Locate the cell with the specified text and output its (X, Y) center coordinate. 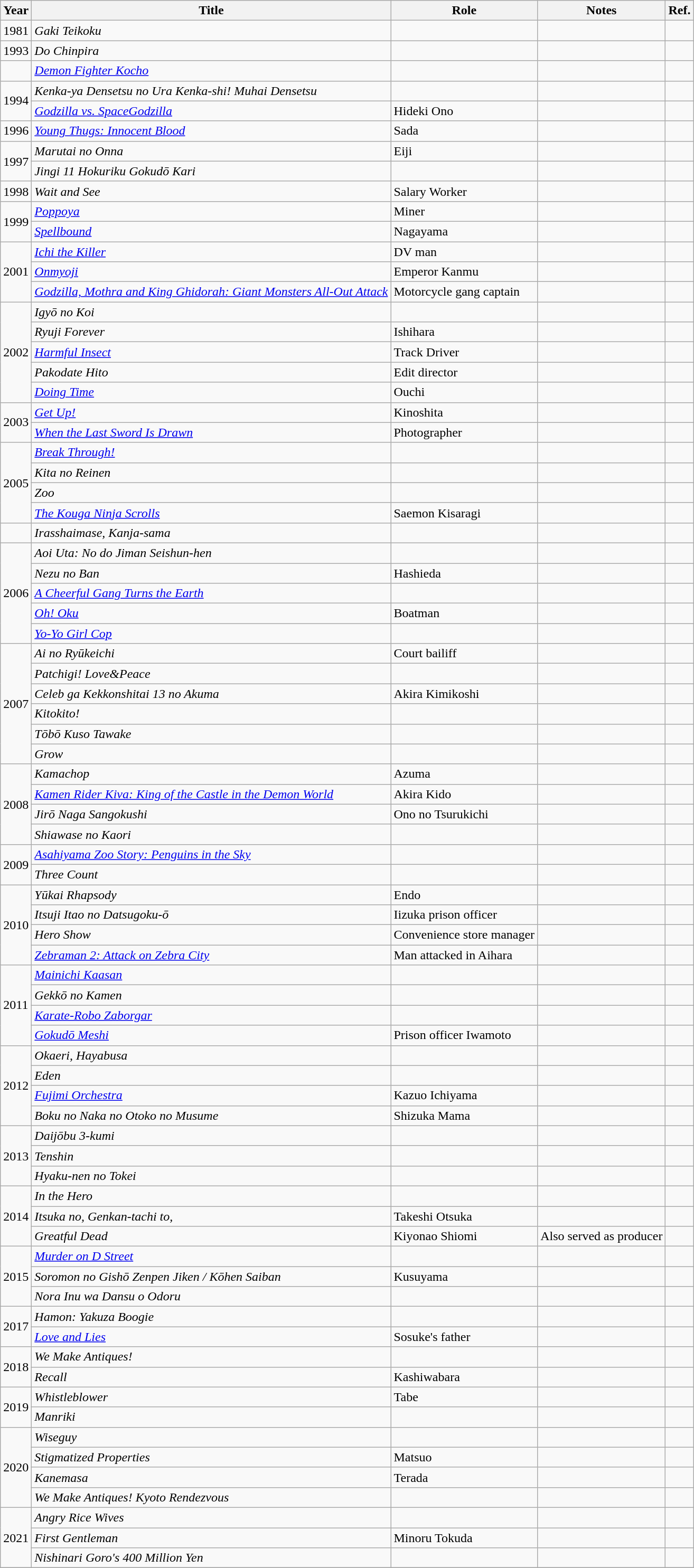
Title (211, 11)
Manriki (211, 1417)
Kazuo Ichiyama (464, 1095)
Poppoya (211, 211)
Angry Rice Wives (211, 1517)
2017 (16, 1327)
Young Thugs: Innocent Blood (211, 131)
Ichi the Killer (211, 252)
2002 (16, 352)
Minoru Tokuda (464, 1538)
2014 (16, 1216)
2013 (16, 1156)
Kitokito! (211, 714)
Role (464, 11)
Harmful Insect (211, 352)
Ouchi (464, 392)
Soromon no Gishō Zenpen Jiken / Kōhen Saiban (211, 1277)
Marutai no Onna (211, 151)
Aoi Uta: No do Jiman Seishun-hen (211, 553)
Greatful Dead (211, 1236)
Edit director (464, 372)
Zoo (211, 493)
Pakodate Hito (211, 372)
1999 (16, 221)
Wiseguy (211, 1437)
Okaeri, Hayabusa (211, 1055)
Nagayama (464, 231)
Ishihara (464, 332)
Terada (464, 1477)
Godzilla vs. SpaceGodzilla (211, 111)
Patchigi! Love&Peace (211, 674)
Fujimi Orchestra (211, 1095)
The Kouga Ninja Scrolls (211, 513)
2011 (16, 1005)
Yūkai Rhapsody (211, 895)
2020 (16, 1467)
First Gentleman (211, 1538)
Kamachop (211, 774)
Tenshin (211, 1156)
Celeb ga Kekkonshitai 13 no Akuma (211, 694)
1998 (16, 191)
Whistleblower (211, 1397)
Court bailiff (464, 654)
Onmyoji (211, 272)
2005 (16, 483)
Year (16, 11)
Shiawase no Kaori (211, 834)
1996 (16, 131)
2007 (16, 704)
DV man (464, 252)
Ai no Ryūkeichi (211, 654)
1993 (16, 51)
Emperor Kanmu (464, 272)
2015 (16, 1277)
Zebraman 2: Attack on Zebra City (211, 955)
Asahiyama Zoo Story: Penguins in the Sky (211, 854)
Boatman (464, 613)
Matsuo (464, 1457)
Kusuyama (464, 1277)
Salary Worker (464, 191)
Motorcycle gang captain (464, 292)
Akira Kimikoshi (464, 694)
Ref. (679, 11)
Grow (211, 754)
Akira Kido (464, 794)
Kita no Reinen (211, 473)
Photographer (464, 432)
Gekkō no Kamen (211, 995)
Murder on D Street (211, 1257)
Nora Inu wa Dansu o Odoru (211, 1297)
Jirō Naga Sangokushi (211, 814)
Ryuji Forever (211, 332)
Nezu no Ban (211, 573)
Sosuke's father (464, 1337)
Kenka-ya Densetsu no Ura Kenka-shi! Muhai Densetsu (211, 91)
Azuma (464, 774)
Stigmatized Properties (211, 1457)
2003 (16, 422)
Hideki Ono (464, 111)
2019 (16, 1407)
2021 (16, 1537)
Demon Fighter Kocho (211, 71)
Wait and See (211, 191)
Daijōbu 3-kumi (211, 1136)
Eiji (464, 151)
Track Driver (464, 352)
Nishinari Goro's 400 Million Yen (211, 1558)
We Make Antiques! (211, 1357)
Yo-Yo Girl Cop (211, 634)
Boku no Naka no Otoko no Musume (211, 1116)
1981 (16, 31)
Man attacked in Aihara (464, 955)
Hamon: Yakuza Boogie (211, 1317)
Tabe (464, 1397)
Godzilla, Mothra and King Ghidorah: Giant Monsters All-Out Attack (211, 292)
Eden (211, 1075)
Ono no Tsurukichi (464, 814)
2006 (16, 593)
Kanemasa (211, 1477)
Notes (602, 11)
2018 (16, 1367)
Saemon Kisaragi (464, 513)
Love and Lies (211, 1337)
Karate-Robo Zaborgar (211, 1015)
Gokudō Meshi (211, 1035)
When the Last Sword Is Drawn (211, 432)
Convenience store manager (464, 935)
1997 (16, 161)
Tōbō Kuso Tawake (211, 734)
Doing Time (211, 392)
Itsuji Itao no Datsugoku-ō (211, 915)
Gaki Teikoku (211, 31)
Miner (464, 211)
Endo (464, 895)
Kinoshita (464, 412)
Sada (464, 131)
In the Hero (211, 1196)
Iizuka prison officer (464, 915)
Hashieda (464, 573)
A Cheerful Gang Turns the Earth (211, 593)
Jingi 11 Hokuriku Gokudō Kari (211, 171)
Igyō no Koi (211, 312)
Prison officer Iwamoto (464, 1035)
Kiyonao Shiomi (464, 1236)
2010 (16, 925)
Also served as producer (602, 1236)
Three Count (211, 874)
Oh! Oku (211, 613)
2009 (16, 864)
Get Up! (211, 412)
2001 (16, 272)
Shizuka Mama (464, 1116)
Do Chinpira (211, 51)
2012 (16, 1085)
Itsuka no, Genkan-tachi to, (211, 1216)
Mainichi Kaasan (211, 975)
We Make Antiques! Kyoto Rendezvous (211, 1497)
Spellbound (211, 231)
2008 (16, 804)
Irasshaimase, Kanja-sama (211, 533)
Kamen Rider Kiva: King of the Castle in the Demon World (211, 794)
Kashiwabara (464, 1377)
1994 (16, 101)
Hyaku-nen no Tokei (211, 1176)
Recall (211, 1377)
Takeshi Otsuka (464, 1216)
Hero Show (211, 935)
Break Through! (211, 452)
